Extract the (X, Y) coordinate from the center of the cell holding the provided text.  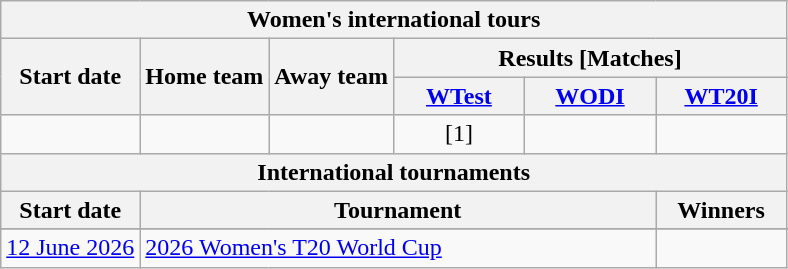
Home team (204, 77)
12 June 2026 (70, 248)
2026 Women's T20 World Cup (398, 248)
Tournament (398, 210)
WT20I (722, 96)
Women's international tours (394, 20)
[1] (458, 134)
Results [Matches] (590, 58)
International tournaments (394, 172)
WODI (590, 96)
WTest (458, 96)
Winners (722, 210)
Away team (332, 77)
